Identify which cell holds the provided text, then report its [X, Y] central coordinate. 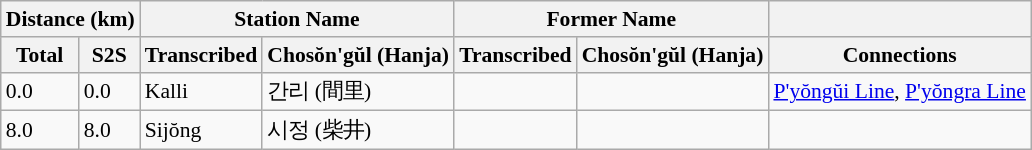
Distance (km) [70, 19]
P'yŏngŭi Line, P'yŏngra Line [900, 92]
Former Name [611, 19]
Connections [900, 55]
Total [40, 55]
Kalli [201, 92]
간리 (間里) [358, 92]
시정 (柴井) [358, 130]
Station Name [297, 19]
S2S [110, 55]
Sijŏng [201, 130]
